Search for the cell housing the specified text and yield its [X, Y] center coordinate. 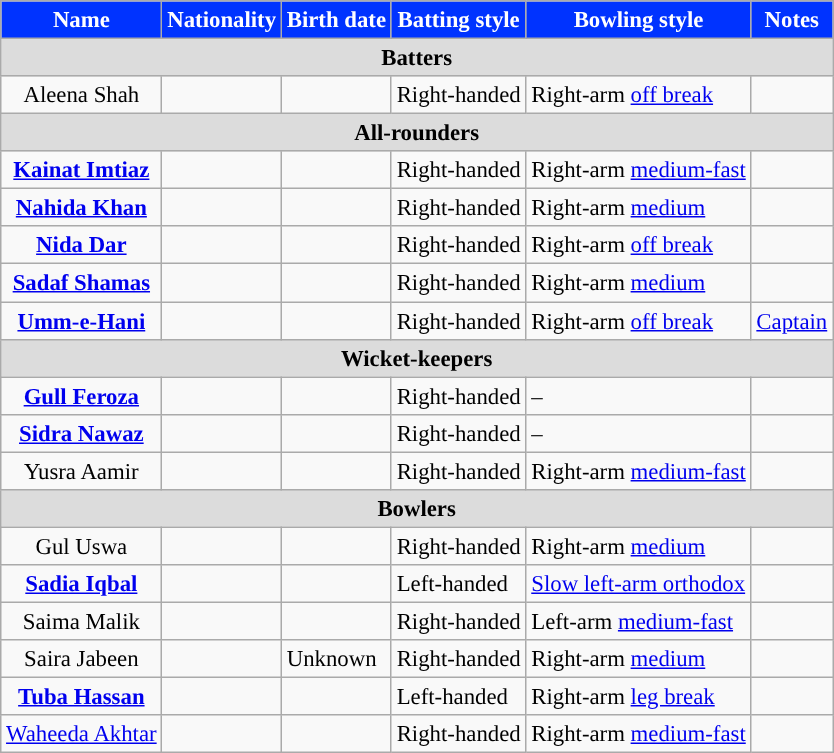
Sadia Iqbal [82, 584]
Saira Jabeen [82, 659]
Aleena Shah [82, 95]
Slow left-arm orthodox [638, 584]
Captain [792, 321]
Waheeda Akhtar [82, 734]
Tuba Hassan [82, 697]
Name [82, 20]
Yusra Aamir [82, 471]
All-rounders [417, 133]
Nida Dar [82, 245]
Sadaf Shamas [82, 283]
Umm-e-Hani [82, 321]
Nationality [222, 20]
Saima Malik [82, 621]
Birth date [336, 20]
Batting style [458, 20]
Gul Uswa [82, 546]
Gull Feroza [82, 396]
Sidra Nawaz [82, 433]
Kainat Imtiaz [82, 170]
Left-arm medium-fast [638, 621]
Wicket-keepers [417, 358]
Bowlers [417, 509]
Bowling style [638, 20]
Right-arm leg break [638, 697]
Unknown [336, 659]
Batters [417, 58]
Notes [792, 20]
Nahida Khan [82, 208]
